Return (x, y) of the center of cell containing provided text 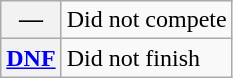
— (31, 20)
Did not finish (146, 58)
Did not compete (146, 20)
DNF (31, 58)
